Return [x, y] of the center of cell containing provided text 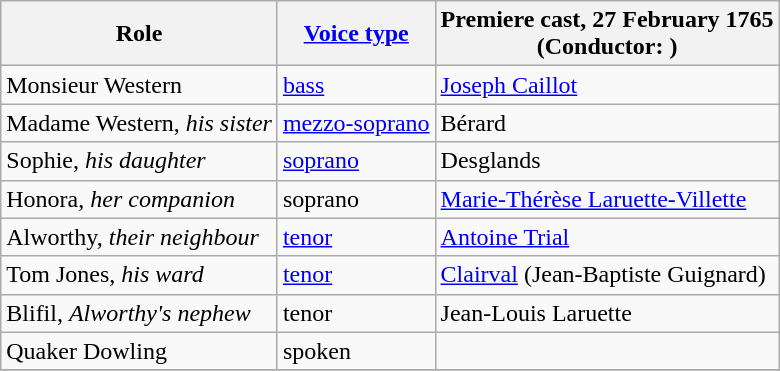
Antoine Trial [607, 237]
Voice type [356, 34]
Clairval (Jean-Baptiste Guignard) [607, 275]
Bérard [607, 123]
Monsieur Western [140, 85]
Marie-Thérèse Laruette-Villette [607, 199]
Alworthy, their neighbour [140, 237]
Premiere cast, 27 February 1765 (Conductor: ) [607, 34]
Tom Jones, his ward [140, 275]
bass [356, 85]
Joseph Caillot [607, 85]
Jean-Louis Laruette [607, 313]
Honora, her companion [140, 199]
mezzo-soprano [356, 123]
Quaker Dowling [140, 351]
spoken [356, 351]
Madame Western, his sister [140, 123]
Sophie, his daughter [140, 161]
Desglands [607, 161]
Role [140, 34]
Blifil, Alworthy's nephew [140, 313]
